Find where the given text appears and provide that cell's center as [X, Y] coordinate. 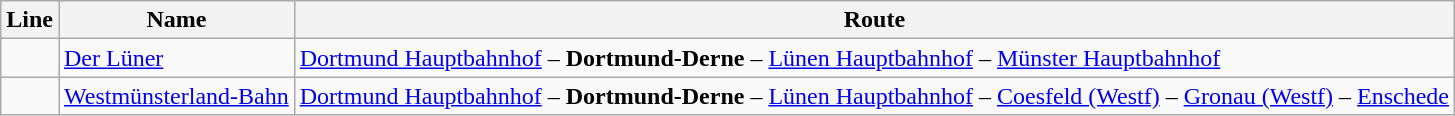
Westmünsterland-Bahn [176, 96]
Der Lüner [176, 58]
Dortmund Hauptbahnhof – Dortmund-Derne – Lünen Hauptbahnhof – Coesfeld (Westf) – Gronau (Westf) – Enschede [874, 96]
Route [874, 20]
Line [30, 20]
Dortmund Hauptbahnhof – Dortmund-Derne – Lünen Hauptbahnhof – Münster Hauptbahnhof [874, 58]
Name [176, 20]
